Provide the [x, y] coordinate of the cell's center where the given text is located.  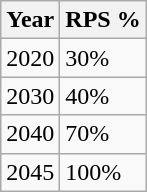
100% [103, 172]
70% [103, 134]
2045 [30, 172]
RPS % [103, 20]
Year [30, 20]
2030 [30, 96]
40% [103, 96]
30% [103, 58]
2020 [30, 58]
2040 [30, 134]
